Pinpoint the cell where the given text exists, returning its [x, y] midpoint coordinate. 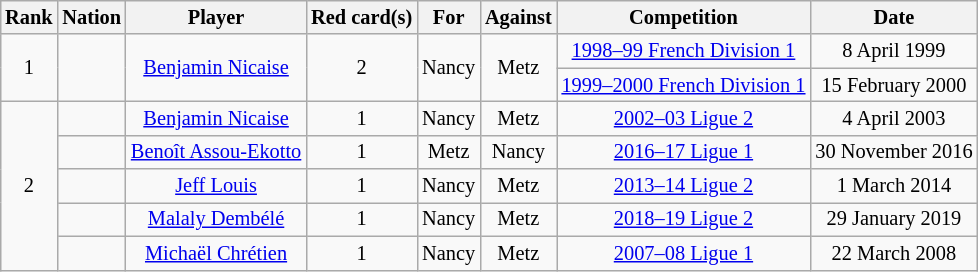
Player [216, 17]
1999–2000 French Division 1 [684, 85]
Date [894, 17]
Nation [92, 17]
2007–08 Ligue 1 [684, 253]
8 April 1999 [894, 51]
Jeff Louis [216, 186]
2002–03 Ligue 2 [684, 118]
29 January 2019 [894, 219]
1 March 2014 [894, 186]
30 November 2016 [894, 152]
15 February 2000 [894, 85]
Michaël Chrétien [216, 253]
Malaly Dembélé [216, 219]
Against [518, 17]
2018–19 Ligue 2 [684, 219]
4 April 2003 [894, 118]
Competition [684, 17]
2016–17 Ligue 1 [684, 152]
2013–14 Ligue 2 [684, 186]
Rank [28, 17]
Red card(s) [362, 17]
1998–99 French Division 1 [684, 51]
For [448, 17]
Benoît Assou-Ekotto [216, 152]
22 March 2008 [894, 253]
